Output the [x, y] coordinate of the center of the cell containing the given text.  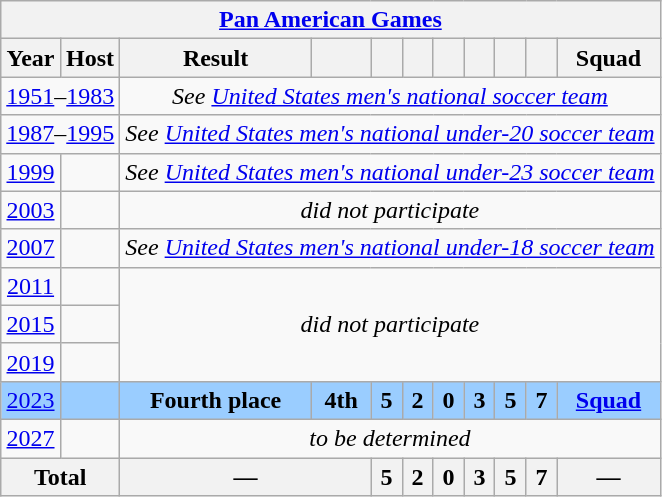
2007 [31, 248]
2019 [31, 362]
2015 [31, 324]
2027 [31, 438]
4th [341, 400]
See United States men's national soccer team [390, 96]
to be determined [390, 438]
Fourth place [216, 400]
Host [90, 58]
See United States men's national under-23 soccer team [390, 172]
1999 [31, 172]
2003 [31, 210]
Year [31, 58]
2023 [31, 400]
2011 [31, 286]
See United States men's national under-18 soccer team [390, 248]
Pan American Games [330, 20]
Total [60, 477]
1951–1983 [60, 96]
1987–1995 [60, 134]
See United States men's national under-20 soccer team [390, 134]
Result [216, 58]
